Extract the (X, Y) coordinate from the center of the cell holding the provided text.  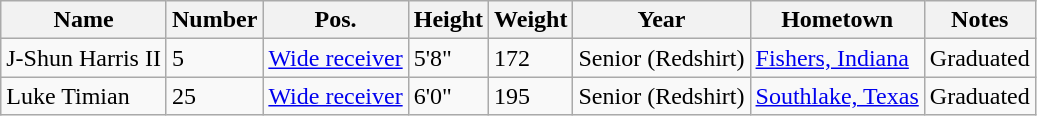
5'8" (448, 58)
Height (448, 20)
6'0" (448, 96)
Southlake, Texas (837, 96)
172 (531, 58)
Fishers, Indiana (837, 58)
Name (84, 20)
195 (531, 96)
Number (214, 20)
J-Shun Harris II (84, 58)
Pos. (336, 20)
Weight (531, 20)
Luke Timian (84, 96)
5 (214, 58)
25 (214, 96)
Notes (980, 20)
Year (662, 20)
Hometown (837, 20)
